Search for the cell housing the specified text and yield its [X, Y] center coordinate. 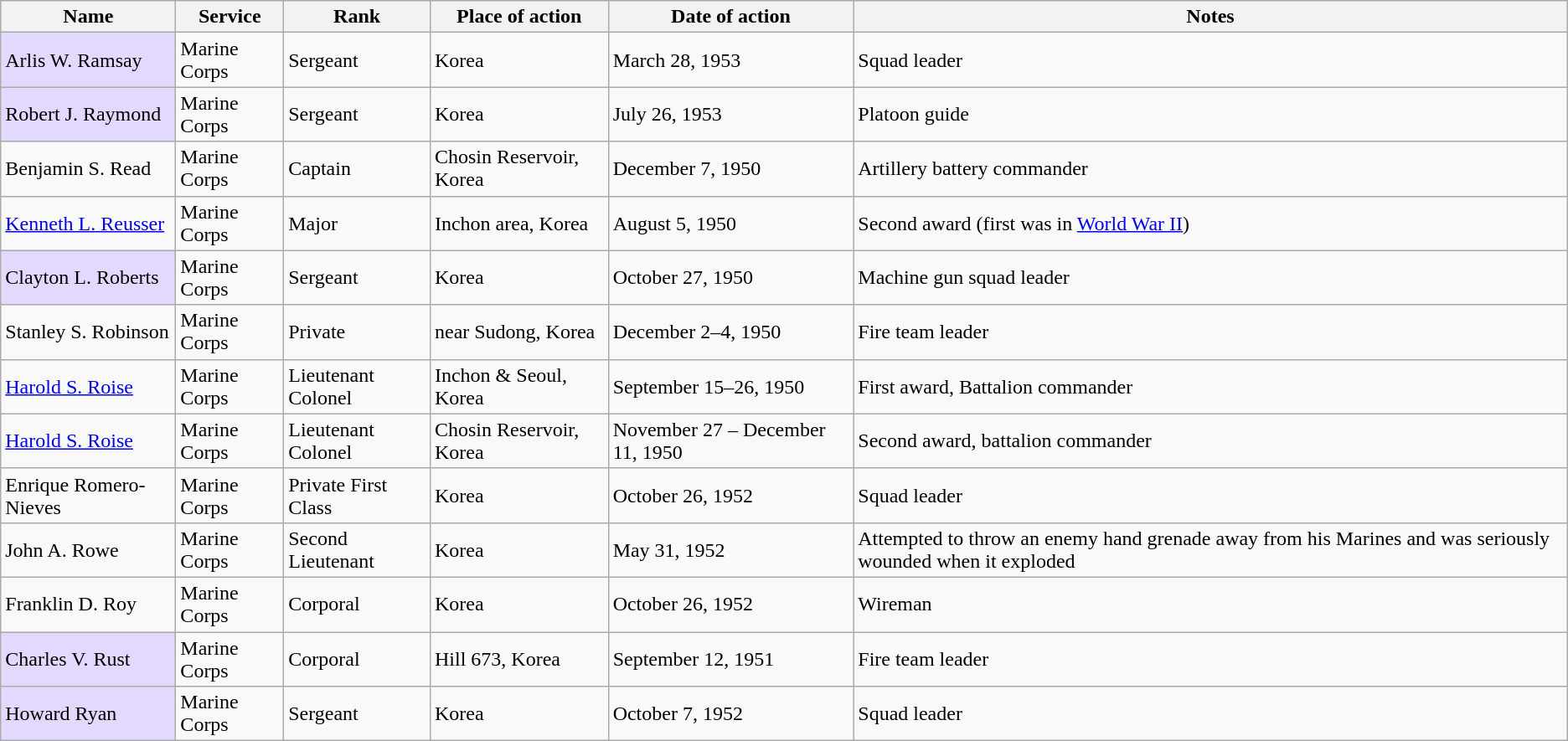
near Sudong, Korea [519, 332]
Franklin D. Roy [89, 605]
Attempted to throw an enemy hand grenade away from his Marines and was seriously wounded when it exploded [1210, 549]
Robert J. Raymond [89, 114]
September 12, 1951 [730, 658]
October 27, 1950 [730, 278]
Place of action [519, 17]
Machine gun squad leader [1210, 278]
November 27 – December 11, 1950 [730, 440]
Name [89, 17]
Private First Class [357, 496]
Kenneth L. Reusser [89, 223]
Artillery battery commander [1210, 169]
Arlis W. Ramsay [89, 60]
Inchon & Seoul, Korea [519, 387]
Clayton L. Roberts [89, 278]
Platoon guide [1210, 114]
July 26, 1953 [730, 114]
Captain [357, 169]
Date of action [730, 17]
December 2–4, 1950 [730, 332]
Inchon area, Korea [519, 223]
Second Lieutenant [357, 549]
Enrique Romero-Nieves [89, 496]
October 7, 1952 [730, 713]
Charles V. Rust [89, 658]
Private [357, 332]
Benjamin S. Read [89, 169]
Second award (first was in World War II) [1210, 223]
John A. Rowe [89, 549]
Notes [1210, 17]
Howard Ryan [89, 713]
First award, Battalion commander [1210, 387]
Wireman [1210, 605]
Major [357, 223]
December 7, 1950 [730, 169]
Stanley S. Robinson [89, 332]
Service [230, 17]
Hill 673, Korea [519, 658]
March 28, 1953 [730, 60]
Second award, battalion commander [1210, 440]
September 15–26, 1950 [730, 387]
August 5, 1950 [730, 223]
Rank [357, 17]
May 31, 1952 [730, 549]
